Provide the [x, y] coordinate of the cell's center where the given text is located.  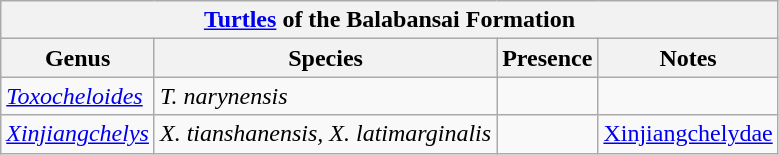
X. tianshanensis, X. latimarginalis [325, 134]
Notes [688, 58]
Genus [78, 58]
Xinjiangchelydae [688, 134]
Turtles of the Balabansai Formation [390, 20]
Species [325, 58]
Presence [548, 58]
Xinjiangchelys [78, 134]
T. narynensis [325, 96]
Toxocheloides [78, 96]
